Determine the (X, Y) coordinate at the center of the cell enclosing the given text.  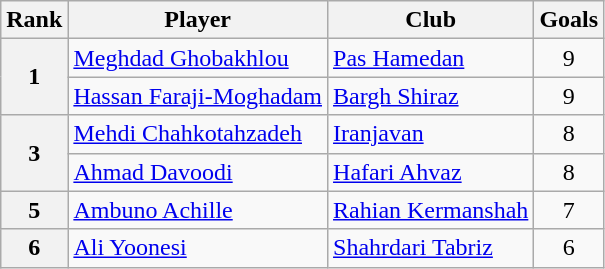
Club (431, 20)
Rank (34, 20)
1 (34, 77)
Meghdad Ghobakhlou (198, 58)
3 (34, 153)
Shahrdari Tabriz (431, 248)
Hassan Faraji-Moghadam (198, 96)
Player (198, 20)
Goals (569, 20)
Pas Hamedan (431, 58)
Bargh Shiraz (431, 96)
Iranjavan (431, 134)
Ali Yoonesi (198, 248)
Ambuno Achille (198, 210)
Rahian Kermanshah (431, 210)
5 (34, 210)
Ahmad Davoodi (198, 172)
7 (569, 210)
Hafari Ahvaz (431, 172)
Mehdi Chahkotahzadeh (198, 134)
